Capture the cell that displays the provided text and extract its (x, y) central coordinate. 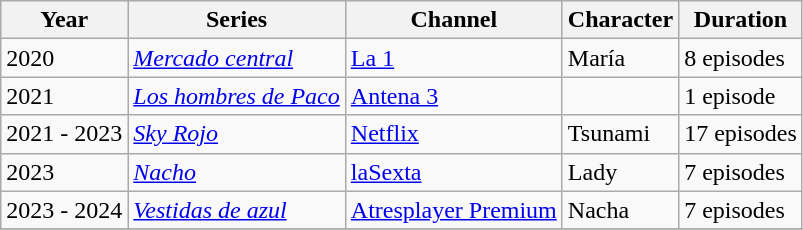
2020 (64, 58)
8 episodes (741, 58)
Antena 3 (454, 96)
Netflix (454, 134)
María (620, 58)
Nacho (237, 172)
Series (237, 20)
Year (64, 20)
Vestidas de azul (237, 210)
2021 - 2023 (64, 134)
Nacha (620, 210)
La 1 (454, 58)
laSexta (454, 172)
Tsunami (620, 134)
2023 (64, 172)
Character (620, 20)
Lady (620, 172)
2021 (64, 96)
2023 - 2024 (64, 210)
Los hombres de Paco (237, 96)
1 episode (741, 96)
Sky Rojo (237, 134)
Duration (741, 20)
17 episodes (741, 134)
Atresplayer Premium (454, 210)
Channel (454, 20)
Mercado central (237, 58)
